Pinpoint the cell where the given text exists, returning its (X, Y) midpoint coordinate. 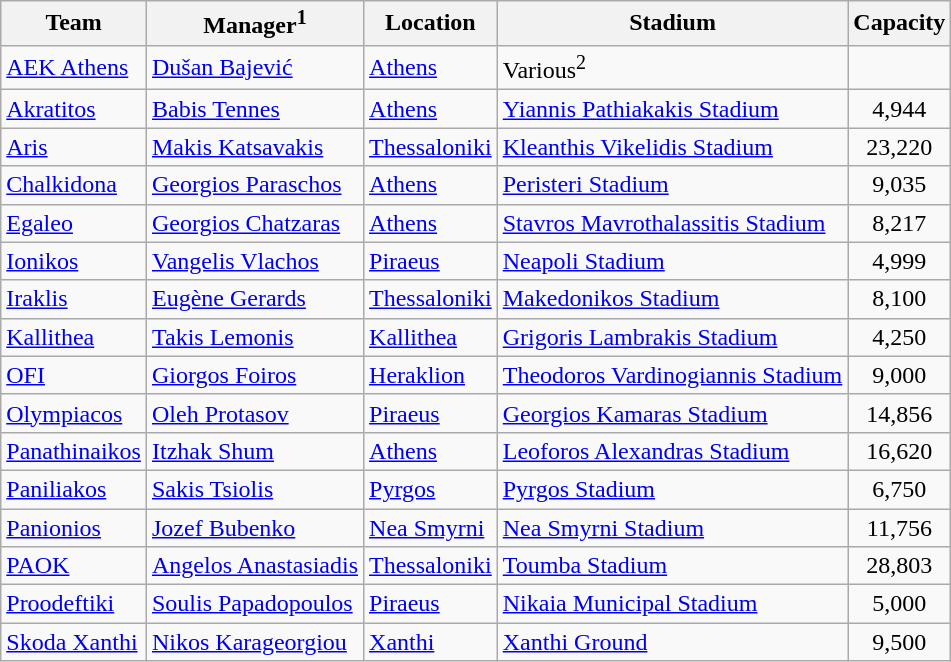
Manager1 (254, 24)
Panionios (74, 528)
4,250 (900, 337)
Sakis Tsiolis (254, 489)
9,000 (900, 375)
Eugène Gerards (254, 299)
Proodeftiki (74, 604)
Pyrgos (431, 489)
Stavros Mavrothalassitis Stadium (672, 223)
Georgios Chatzaras (254, 223)
Xanthi (431, 642)
14,856 (900, 413)
Chalkidona (74, 185)
Nea Smyrni Stadium (672, 528)
Jozef Bubenko (254, 528)
Skoda Xanthi (74, 642)
Takis Lemonis (254, 337)
Babis Tennes (254, 109)
Toumba Stadium (672, 566)
Aris (74, 147)
Egaleo (74, 223)
8,100 (900, 299)
Itzhak Shum (254, 451)
Grigoris Lambrakis Stadium (672, 337)
Nea Smyrni (431, 528)
Panathinaikos (74, 451)
Neapoli Stadium (672, 261)
5,000 (900, 604)
Nikaia Municipal Stadium (672, 604)
4,999 (900, 261)
23,220 (900, 147)
Heraklion (431, 375)
28,803 (900, 566)
Giorgos Foiros (254, 375)
9,500 (900, 642)
Paniliakos (74, 489)
Theodoros Vardinogiannis Stadium (672, 375)
Vangelis Vlachos (254, 261)
9,035 (900, 185)
Team (74, 24)
Dušan Bajević (254, 68)
16,620 (900, 451)
8,217 (900, 223)
Yiannis Pathiakakis Stadium (672, 109)
Capacity (900, 24)
Leoforos Alexandras Stadium (672, 451)
Makis Katsavakis (254, 147)
Peristeri Stadium (672, 185)
Iraklis (74, 299)
Pyrgos Stadium (672, 489)
Georgios Kamaras Stadium (672, 413)
Soulis Papadopoulos (254, 604)
4,944 (900, 109)
Makedonikos Stadium (672, 299)
OFI (74, 375)
Olympiacos (74, 413)
AEK Athens (74, 68)
Various2 (672, 68)
Akratitos (74, 109)
Stadium (672, 24)
Georgios Paraschos (254, 185)
Kleanthis Vikelidis Stadium (672, 147)
Location (431, 24)
PAOK (74, 566)
Nikos Karageorgiou (254, 642)
Xanthi Ground (672, 642)
Ionikos (74, 261)
Oleh Protasov (254, 413)
6,750 (900, 489)
Angelos Anastasiadis (254, 566)
11,756 (900, 528)
